Identify which cell holds the provided text, then report its [x, y] central coordinate. 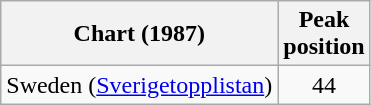
Peakposition [324, 34]
Sweden (Sverigetopplistan) [140, 85]
44 [324, 85]
Chart (1987) [140, 34]
